Detect which cell encompasses the target text, then output its (x, y) center coordinate. 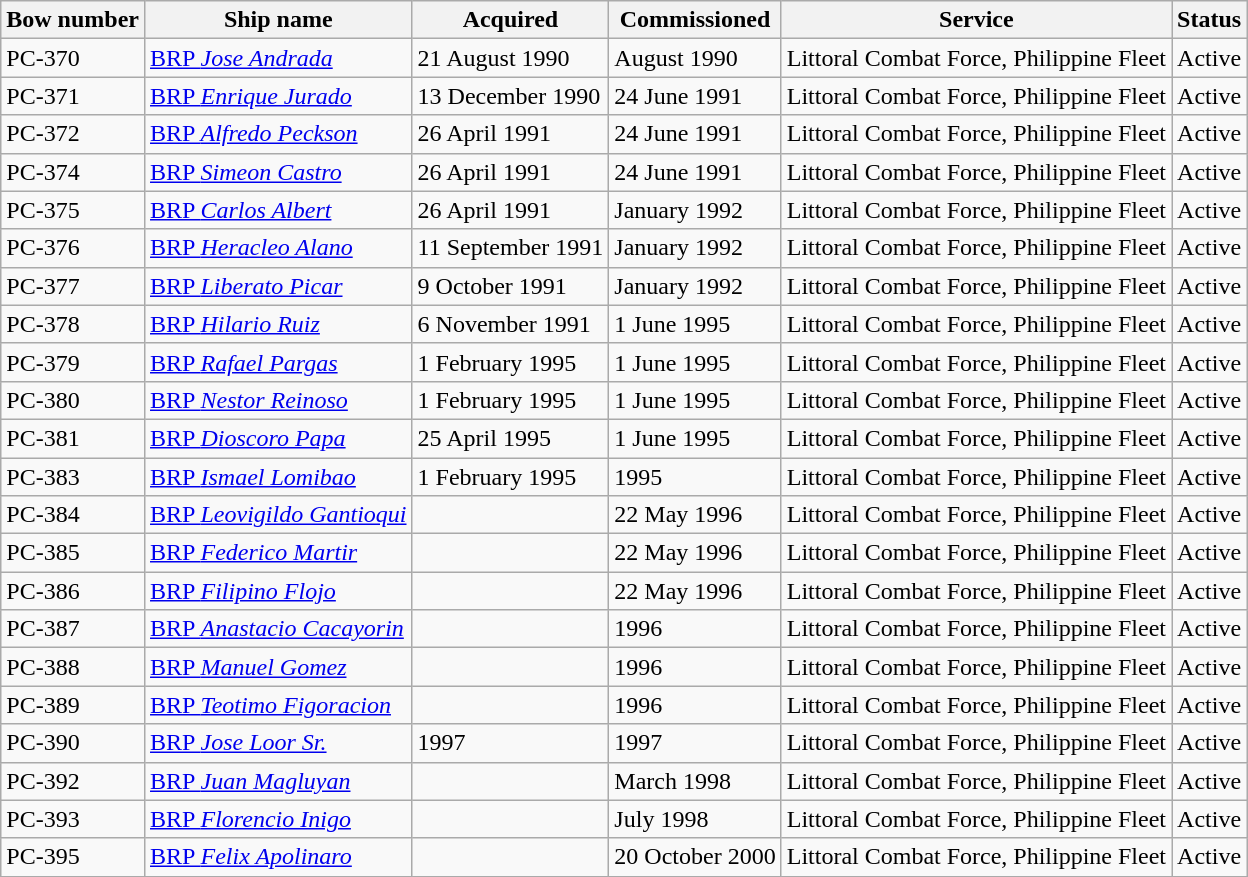
BRP Rafael Pargas (278, 362)
BRP Filipino Flojo (278, 591)
BRP Liberato Picar (278, 286)
11 September 1991 (510, 248)
PC-381 (73, 438)
PC-389 (73, 705)
BRP Anastacio Cacayorin (278, 629)
March 1998 (695, 781)
July 1998 (695, 819)
20 October 2000 (695, 857)
21 August 1990 (510, 58)
Bow number (73, 20)
BRP Jose Loor Sr. (278, 743)
BRP Juan Magluyan (278, 781)
PC-377 (73, 286)
PC-383 (73, 477)
PC-390 (73, 743)
BRP Enrique Jurado (278, 96)
BRP Heracleo Alano (278, 248)
PC-370 (73, 58)
Status (1210, 20)
PC-374 (73, 172)
PC-388 (73, 667)
BRP Hilario Ruiz (278, 324)
PC-380 (73, 400)
25 April 1995 (510, 438)
PC-386 (73, 591)
BRP Simeon Castro (278, 172)
August 1990 (695, 58)
PC-371 (73, 96)
PC-392 (73, 781)
BRP Jose Andrada (278, 58)
Ship name (278, 20)
PC-387 (73, 629)
BRP Ismael Lomibao (278, 477)
PC-378 (73, 324)
BRP Teotimo Figoracion (278, 705)
BRP Alfredo Peckson (278, 134)
BRP Felix Apolinaro (278, 857)
PC-376 (73, 248)
9 October 1991 (510, 286)
BRP Florencio Inigo (278, 819)
BRP Carlos Albert (278, 210)
PC-372 (73, 134)
PC-385 (73, 553)
PC-379 (73, 362)
BRP Manuel Gomez (278, 667)
PC-375 (73, 210)
BRP Dioscoro Papa (278, 438)
BRP Leovigildo Gantioqui (278, 515)
PC-395 (73, 857)
13 December 1990 (510, 96)
BRP Nestor Reinoso (278, 400)
BRP Federico Martir (278, 553)
Service (976, 20)
1995 (695, 477)
PC-384 (73, 515)
PC-393 (73, 819)
Commissioned (695, 20)
6 November 1991 (510, 324)
Acquired (510, 20)
